Return the (x, y) coordinate for the center point of the cell that contains the specified text.  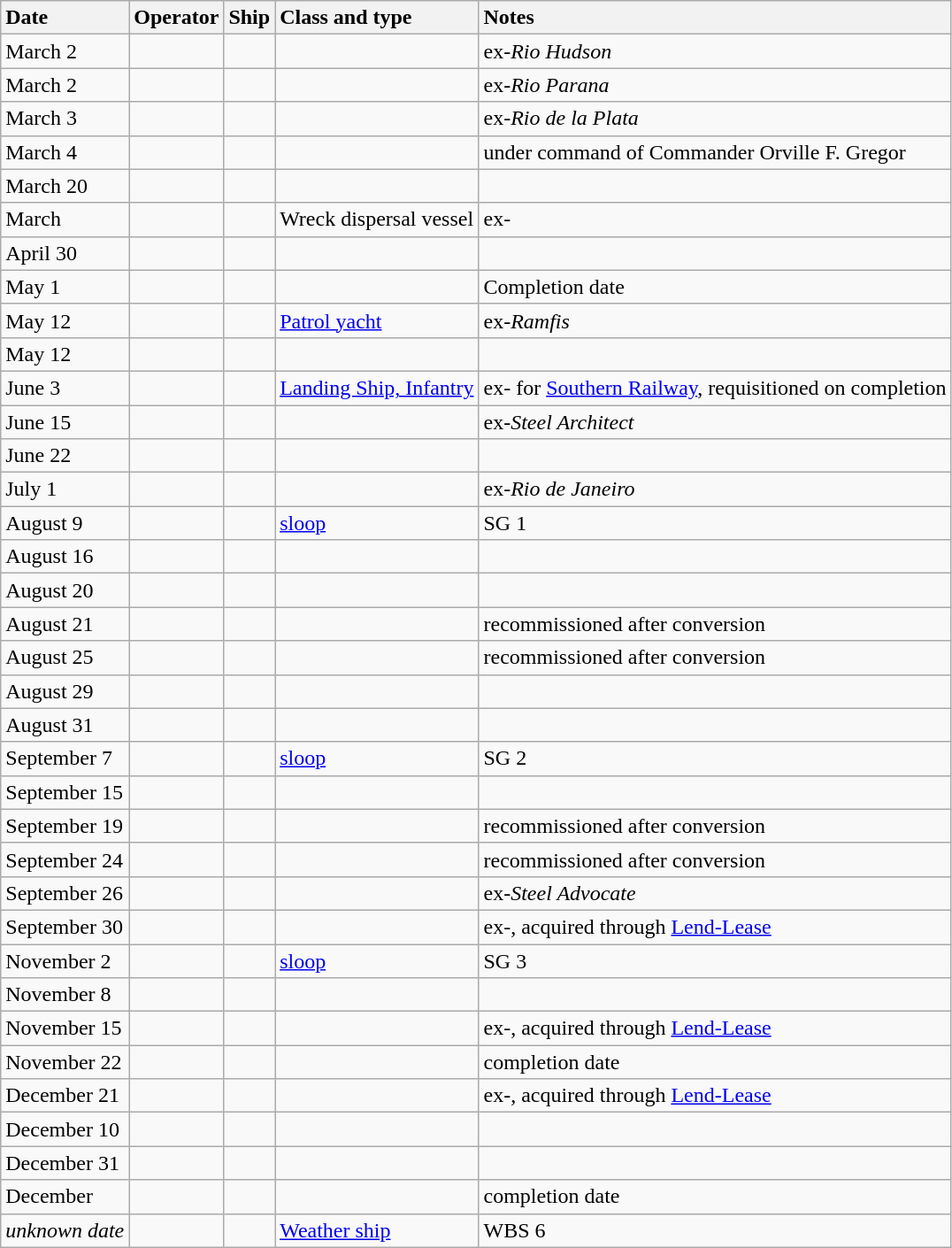
June 22 (65, 456)
Patrol yacht (377, 320)
August 25 (65, 658)
September 19 (65, 826)
WBS 6 (715, 1230)
ex-Steel Advocate (715, 893)
December 10 (65, 1129)
ex- for Southern Railway, requisitioned on completion (715, 388)
Wreck dispersal vessel (377, 220)
SG 3 (715, 960)
September 30 (65, 927)
April 30 (65, 253)
September 26 (65, 893)
Notes (715, 18)
November 15 (65, 1028)
November 2 (65, 960)
Operator (177, 18)
ex-Rio de Janeiro (715, 489)
December 21 (65, 1096)
March 3 (65, 119)
June 15 (65, 422)
August 29 (65, 691)
August 21 (65, 624)
March (65, 220)
SG 2 (715, 759)
ex-Rio Parana (715, 85)
August 16 (65, 557)
September 7 (65, 759)
November 22 (65, 1062)
ex-Rio Hudson (715, 51)
June 3 (65, 388)
ex- (715, 220)
September 15 (65, 792)
Class and type (377, 18)
Completion date (715, 287)
August 31 (65, 725)
August 9 (65, 523)
November 8 (65, 995)
Weather ship (377, 1230)
May 1 (65, 287)
December (65, 1197)
unknown date (65, 1230)
ex-Steel Architect (715, 422)
Landing Ship, Infantry (377, 388)
August 20 (65, 590)
Date (65, 18)
July 1 (65, 489)
ex-Rio de la Plata (715, 119)
March 4 (65, 152)
March 20 (65, 186)
ex-Ramfis (715, 320)
SG 1 (715, 523)
Ship (250, 18)
September 24 (65, 859)
under command of Commander Orville F. Gregor (715, 152)
December 31 (65, 1163)
